Provide the [X, Y] coordinate of the cell's center where the given text is located.  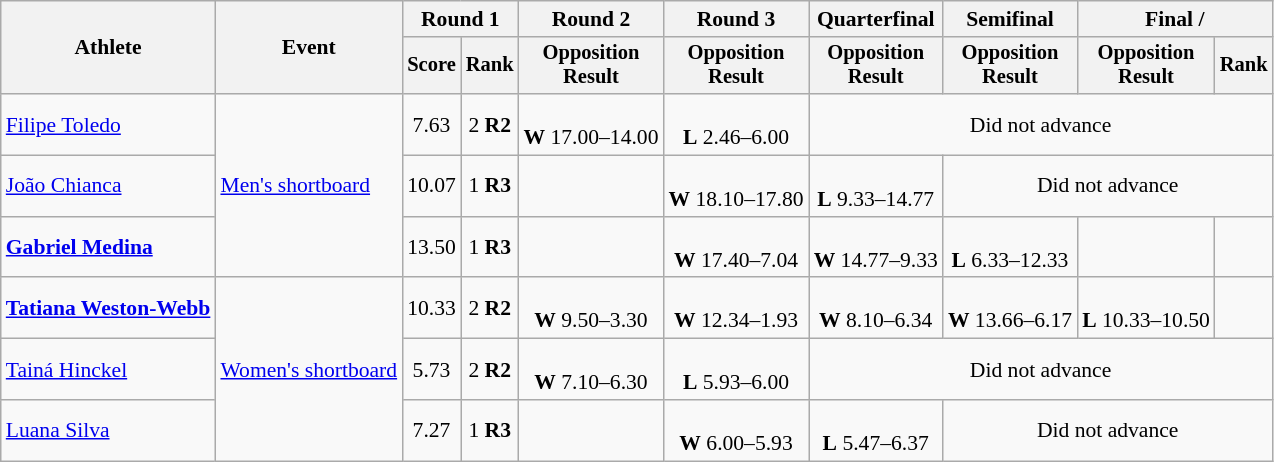
Semifinal [1010, 19]
Athlete [108, 48]
Round 1 [460, 19]
Event [308, 48]
W 7.10–6.30 [590, 370]
João Chianca [108, 186]
W 6.00–5.93 [736, 430]
10.07 [432, 186]
Final / [1174, 19]
W 12.34–1.93 [736, 308]
W 14.77–9.33 [876, 248]
Men's shortboard [308, 186]
W 8.10–6.34 [876, 308]
W 9.50–3.30 [590, 308]
W 17.40–7.04 [736, 248]
L 9.33–14.77 [876, 186]
L 6.33–12.33 [1010, 248]
Filipe Toledo [108, 124]
W 18.10–17.80 [736, 186]
5.73 [432, 370]
W 13.66–6.17 [1010, 308]
Quarterfinal [876, 19]
Gabriel Medina [108, 248]
13.50 [432, 248]
W 17.00–14.00 [590, 124]
L 10.33–10.50 [1146, 308]
Tatiana Weston-Webb [108, 308]
L 5.47–6.37 [876, 430]
10.33 [432, 308]
Women's shortboard [308, 370]
7.27 [432, 430]
Score [432, 66]
7.63 [432, 124]
Tainá Hinckel [108, 370]
Round 2 [590, 19]
Round 3 [736, 19]
Luana Silva [108, 430]
L 2.46–6.00 [736, 124]
L 5.93–6.00 [736, 370]
